For the text-containing cell, return its midpoint in [X, Y] coordinate format. 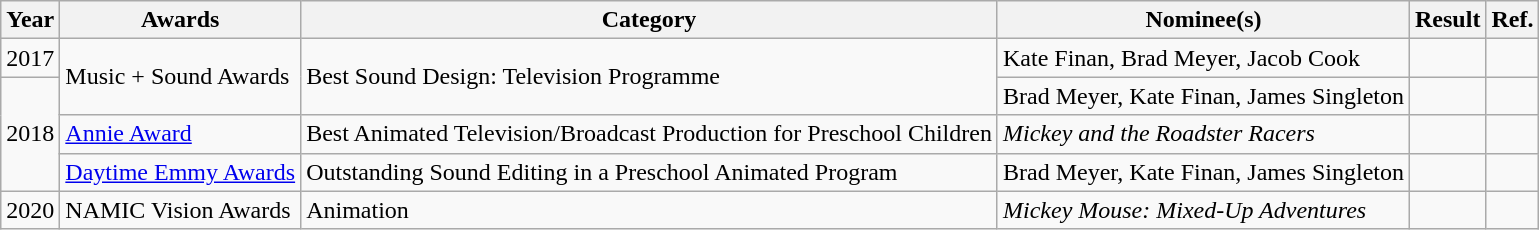
Annie Award [180, 134]
Daytime Emmy Awards [180, 172]
2020 [30, 210]
Mickey and the Roadster Racers [1203, 134]
2017 [30, 58]
Music + Sound Awards [180, 77]
Mickey Mouse: Mixed-Up Adventures [1203, 210]
Result [1448, 20]
Animation [650, 210]
2018 [30, 134]
Nominee(s) [1203, 20]
NAMIC Vision Awards [180, 210]
Year [30, 20]
Best Sound Design: Television Programme [650, 77]
Outstanding Sound Editing in a Preschool Animated Program [650, 172]
Best Animated Television/Broadcast Production for Preschool Children [650, 134]
Awards [180, 20]
Category [650, 20]
Ref. [1512, 20]
Kate Finan, Brad Meyer, Jacob Cook [1203, 58]
